Locate the cell with the specified text and output its (X, Y) center coordinate. 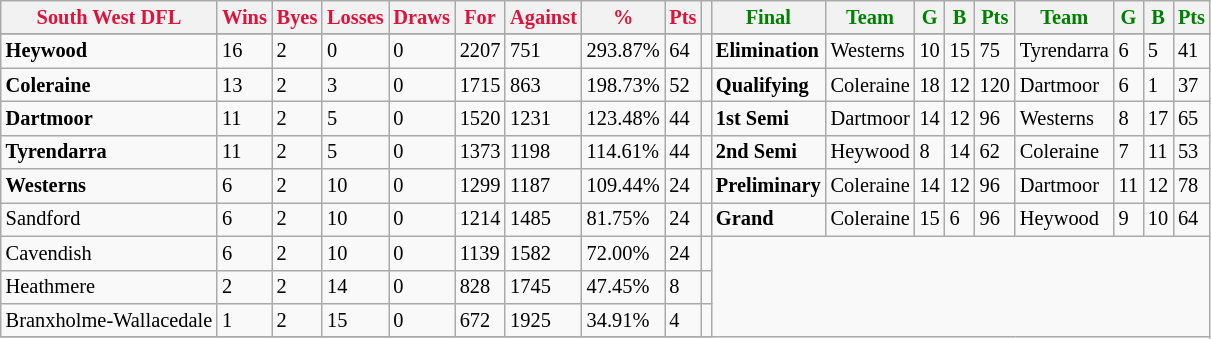
293.87% (624, 51)
34.91% (624, 320)
Wins (244, 17)
81.75% (624, 219)
1715 (480, 85)
9 (1128, 219)
Elimination (768, 51)
16 (244, 51)
1745 (544, 287)
Draws (421, 17)
Byes (297, 17)
Cavendish (109, 253)
62 (995, 152)
52 (682, 85)
1520 (480, 118)
65 (1192, 118)
13 (244, 85)
% (624, 17)
1299 (480, 186)
Qualifying (768, 85)
7 (1128, 152)
53 (1192, 152)
1st Semi (768, 118)
Preliminary (768, 186)
109.44% (624, 186)
47.45% (624, 287)
1925 (544, 320)
1214 (480, 219)
1198 (544, 152)
1373 (480, 152)
Final (768, 17)
123.48% (624, 118)
41 (1192, 51)
863 (544, 85)
Sandford (109, 219)
17 (1158, 118)
78 (1192, 186)
1485 (544, 219)
114.61% (624, 152)
For (480, 17)
4 (682, 320)
828 (480, 287)
1187 (544, 186)
2207 (480, 51)
198.73% (624, 85)
75 (995, 51)
37 (1192, 85)
120 (995, 85)
Heathmere (109, 287)
Branxholme-Wallacedale (109, 320)
Grand (768, 219)
1582 (544, 253)
72.00% (624, 253)
1139 (480, 253)
3 (355, 85)
18 (930, 85)
South West DFL (109, 17)
751 (544, 51)
1231 (544, 118)
Losses (355, 17)
672 (480, 320)
2nd Semi (768, 152)
Against (544, 17)
